Identify which cell holds the provided text, then report its [X, Y] central coordinate. 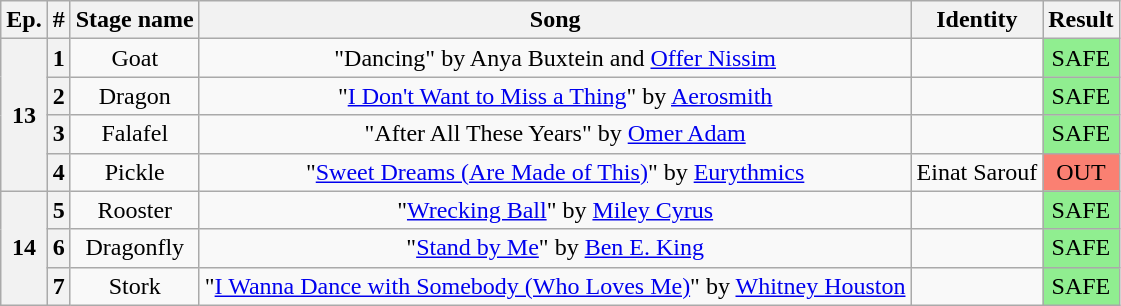
Stork [134, 286]
Rooster [134, 210]
Pickle [134, 172]
Song [555, 20]
Identity [977, 20]
"Wrecking Ball" by Miley Cyrus [555, 210]
14 [24, 248]
OUT [1081, 172]
"Sweet Dreams (Are Made of This)" by Eurythmics [555, 172]
"Stand by Me" by Ben E. King [555, 248]
4 [58, 172]
3 [58, 134]
6 [58, 248]
# [58, 20]
2 [58, 96]
13 [24, 115]
Stage name [134, 20]
7 [58, 286]
Dragon [134, 96]
"Dancing" by Anya Buxtein and Offer Nissim [555, 58]
Einat Sarouf [977, 172]
Dragonfly [134, 248]
1 [58, 58]
"After All These Years" by Omer Adam [555, 134]
Result [1081, 20]
Falafel [134, 134]
Ep. [24, 20]
5 [58, 210]
Goat [134, 58]
"I Don't Want to Miss a Thing" by Aerosmith [555, 96]
"I Wanna Dance with Somebody (Who Loves Me)" by Whitney Houston [555, 286]
